Output the [x, y] coordinate of the center of the cell containing the given text.  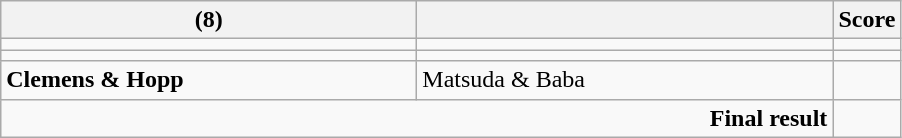
(8) [209, 20]
Matsuda & Baba [625, 80]
Clemens & Hopp [209, 80]
Final result [417, 118]
Score [867, 20]
